Find where the given text appears and provide that cell's center as (X, Y) coordinate. 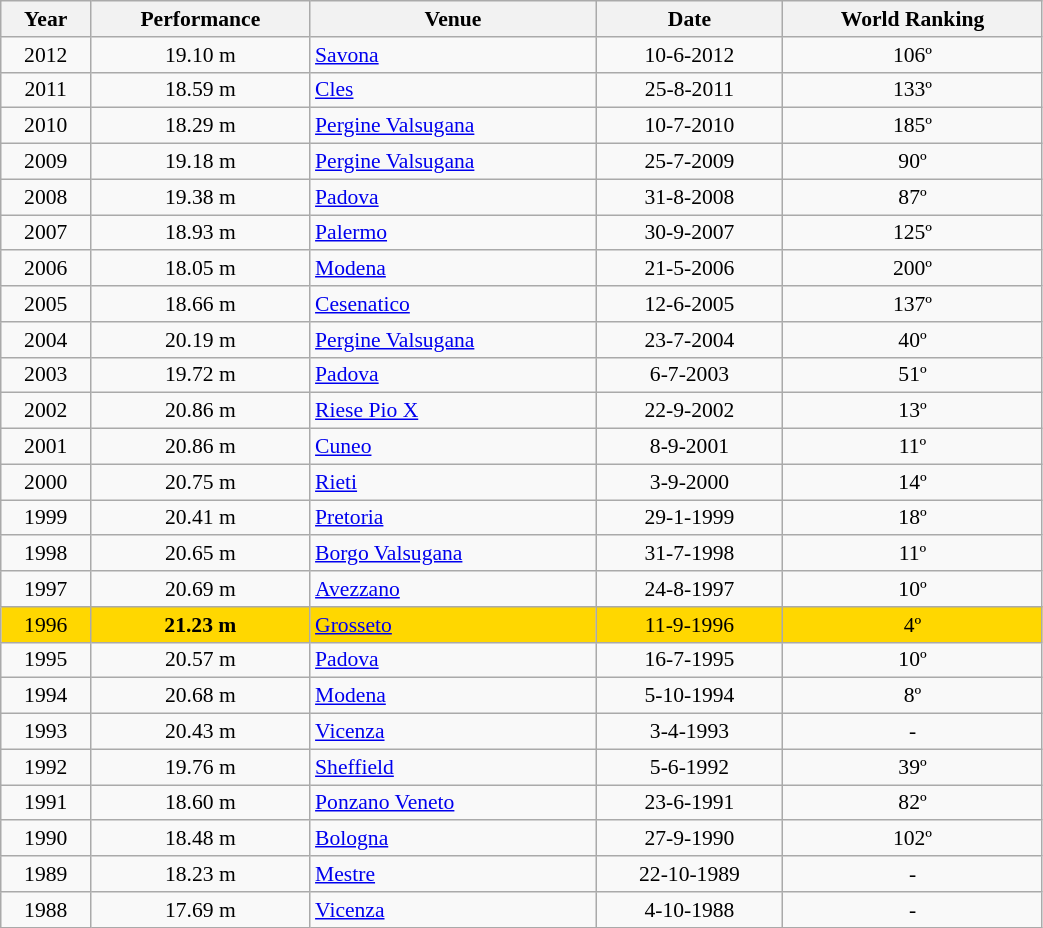
Cles (453, 90)
World Ranking (912, 19)
1993 (46, 732)
5-10-1994 (690, 696)
2005 (46, 304)
Savona (453, 55)
29-1-1999 (690, 518)
18.23 m (200, 874)
18.60 m (200, 803)
1997 (46, 589)
40º (912, 340)
1988 (46, 910)
8º (912, 696)
18.29 m (200, 126)
102º (912, 839)
20.43 m (200, 732)
18º (912, 518)
10-6-2012 (690, 55)
90º (912, 162)
2004 (46, 340)
16-7-1995 (690, 660)
2011 (46, 90)
8-9-2001 (690, 447)
1989 (46, 874)
5-6-1992 (690, 767)
20.65 m (200, 554)
2003 (46, 375)
2009 (46, 162)
4º (912, 625)
2000 (46, 482)
20.57 m (200, 660)
19.76 m (200, 767)
21.23 m (200, 625)
Performance (200, 19)
3-9-2000 (690, 482)
2008 (46, 197)
Bologna (453, 839)
18.59 m (200, 90)
10-7-2010 (690, 126)
25-7-2009 (690, 162)
2002 (46, 411)
23-6-1991 (690, 803)
1994 (46, 696)
Borgo Valsugana (453, 554)
Palermo (453, 233)
200º (912, 269)
20.19 m (200, 340)
Rieti (453, 482)
2001 (46, 447)
Mestre (453, 874)
Riese Pio X (453, 411)
31-7-1998 (690, 554)
Ponzano Veneto (453, 803)
30-9-2007 (690, 233)
2012 (46, 55)
Venue (453, 19)
Date (690, 19)
1999 (46, 518)
Pretoria (453, 518)
17.69 m (200, 910)
19.38 m (200, 197)
19.72 m (200, 375)
1990 (46, 839)
24-8-1997 (690, 589)
Sheffield (453, 767)
137º (912, 304)
1996 (46, 625)
1991 (46, 803)
Cuneo (453, 447)
18.48 m (200, 839)
1998 (46, 554)
1992 (46, 767)
185º (912, 126)
14º (912, 482)
31-8-2008 (690, 197)
12-6-2005 (690, 304)
13º (912, 411)
23-7-2004 (690, 340)
106º (912, 55)
18.05 m (200, 269)
25-8-2011 (690, 90)
133º (912, 90)
18.66 m (200, 304)
11-9-1996 (690, 625)
21-5-2006 (690, 269)
20.69 m (200, 589)
2006 (46, 269)
2007 (46, 233)
22-10-1989 (690, 874)
Year (46, 19)
6-7-2003 (690, 375)
2010 (46, 126)
125º (912, 233)
1995 (46, 660)
39º (912, 767)
27-9-1990 (690, 839)
51º (912, 375)
82º (912, 803)
Avezzano (453, 589)
Cesenatico (453, 304)
18.93 m (200, 233)
22-9-2002 (690, 411)
Grosseto (453, 625)
20.75 m (200, 482)
3-4-1993 (690, 732)
20.68 m (200, 696)
87º (912, 197)
19.10 m (200, 55)
4-10-1988 (690, 910)
19.18 m (200, 162)
20.41 m (200, 518)
